From the cell containing the given text, extract its center point as [x, y] coordinate. 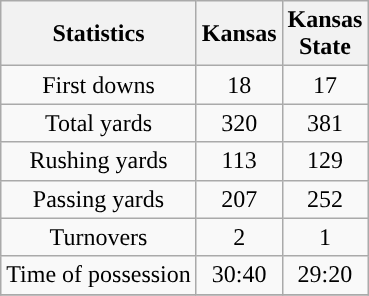
Rushing yards [99, 161]
320 [239, 123]
KansasState [325, 34]
Kansas [239, 34]
Turnovers [99, 237]
252 [325, 199]
381 [325, 123]
129 [325, 161]
Passing yards [99, 199]
1 [325, 237]
113 [239, 161]
Total yards [99, 123]
30:40 [239, 275]
2 [239, 237]
Time of possession [99, 275]
29:20 [325, 275]
First downs [99, 85]
17 [325, 85]
207 [239, 199]
Statistics [99, 34]
18 [239, 85]
